Return the (X, Y) coordinate for the center point of the cell that contains the specified text.  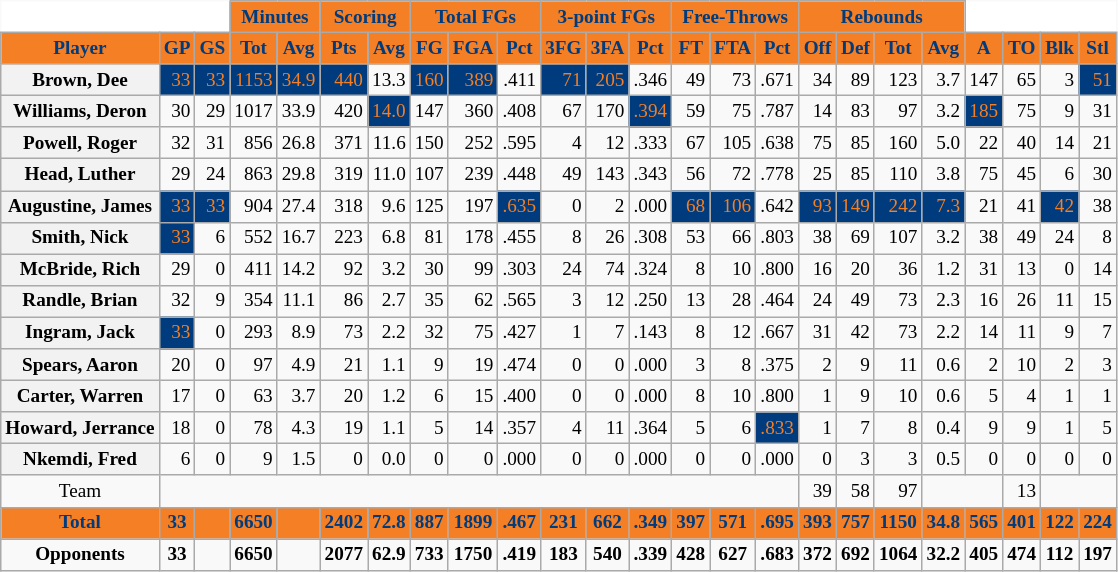
28 (733, 301)
540 (608, 554)
2077 (344, 554)
22 (984, 143)
59 (691, 111)
Minutes (275, 17)
856 (254, 143)
.250 (650, 301)
7.3 (944, 206)
81 (429, 238)
170 (608, 111)
1750 (473, 554)
Brown, Dee (80, 80)
41 (1022, 206)
.683 (778, 554)
Pts (344, 48)
2.7 (390, 301)
.467 (520, 523)
125 (429, 206)
66 (733, 238)
33.9 (298, 111)
757 (855, 523)
65 (1022, 80)
122 (1060, 523)
9.6 (390, 206)
45 (1022, 175)
18 (177, 428)
Def (855, 48)
14.0 (390, 111)
252 (473, 143)
Opponents (80, 554)
397 (691, 523)
92 (344, 270)
.565 (520, 301)
420 (344, 111)
372 (818, 554)
.346 (650, 80)
.803 (778, 238)
16.7 (298, 238)
1017 (254, 111)
5.0 (944, 143)
571 (733, 523)
.455 (520, 238)
318 (344, 206)
2.3 (944, 301)
Ingram, Jack (80, 333)
887 (429, 523)
1150 (898, 523)
Head, Luther (80, 175)
36 (898, 270)
51 (1098, 80)
.474 (520, 365)
Howard, Jerrance (80, 428)
62.9 (390, 554)
143 (608, 175)
99 (473, 270)
.638 (778, 143)
4.9 (298, 365)
17 (177, 396)
106 (733, 206)
8.9 (298, 333)
.303 (520, 270)
565 (984, 523)
371 (344, 143)
25 (818, 175)
1899 (473, 523)
3.8 (944, 175)
Player (80, 48)
6.8 (390, 238)
1153 (254, 80)
Stl (1098, 48)
40 (1022, 143)
.411 (520, 80)
Spears, Aaron (80, 365)
.333 (650, 143)
.427 (520, 333)
Off (818, 48)
71 (564, 80)
.448 (520, 175)
112 (1060, 554)
733 (429, 554)
123 (898, 80)
185 (984, 111)
3FA (608, 48)
29.8 (298, 175)
93 (818, 206)
662 (608, 523)
Smith, Nick (80, 238)
2402 (344, 523)
53 (691, 238)
319 (344, 175)
.143 (650, 333)
.671 (778, 80)
.595 (520, 143)
56 (691, 175)
.695 (778, 523)
Randle, Brian (80, 301)
428 (691, 554)
Total (80, 523)
27.4 (298, 206)
110 (898, 175)
360 (473, 111)
FG (429, 48)
3-point FGs (606, 17)
39 (818, 491)
35 (429, 301)
62 (473, 301)
242 (898, 206)
Williams, Deron (80, 111)
72 (733, 175)
1.5 (298, 460)
411 (254, 270)
34.8 (944, 523)
.419 (520, 554)
354 (254, 301)
Team (80, 491)
.778 (778, 175)
3FG (564, 48)
34 (818, 80)
389 (473, 80)
.364 (650, 428)
68 (691, 206)
.324 (650, 270)
.349 (650, 523)
11.6 (390, 143)
A (984, 48)
149 (855, 206)
14.2 (298, 270)
74 (608, 270)
552 (254, 238)
58 (855, 491)
.642 (778, 206)
63 (254, 396)
Powell, Roger (80, 143)
Total FGs (475, 17)
.833 (778, 428)
13.3 (390, 80)
89 (855, 80)
150 (429, 143)
904 (254, 206)
183 (564, 554)
.357 (520, 428)
393 (818, 523)
Rebounds (882, 17)
.667 (778, 333)
293 (254, 333)
692 (855, 554)
105 (733, 143)
Nkemdi, Fred (80, 460)
1064 (898, 554)
4.3 (298, 428)
Free-Throws (736, 17)
405 (984, 554)
.343 (650, 175)
Carter, Warren (80, 396)
.339 (650, 554)
224 (1098, 523)
440 (344, 80)
69 (855, 238)
0.5 (944, 460)
.464 (778, 301)
.394 (650, 111)
72.8 (390, 523)
0.4 (944, 428)
GS (212, 48)
474 (1022, 554)
.400 (520, 396)
205 (608, 80)
78 (254, 428)
FGA (473, 48)
26.8 (298, 143)
.787 (778, 111)
.308 (650, 238)
11.1 (298, 301)
TO (1022, 48)
627 (733, 554)
Scoring (365, 17)
.635 (520, 206)
34.9 (298, 80)
239 (473, 175)
Blk (1060, 48)
GP (177, 48)
223 (344, 238)
McBride, Rich (80, 270)
32.2 (944, 554)
Augustine, James (80, 206)
401 (1022, 523)
863 (254, 175)
.375 (778, 365)
FT (691, 48)
83 (855, 111)
86 (344, 301)
231 (564, 523)
11.0 (390, 175)
.408 (520, 111)
0.0 (390, 460)
FTA (733, 48)
178 (473, 238)
